Capture the cell that displays the provided text and extract its [x, y] central coordinate. 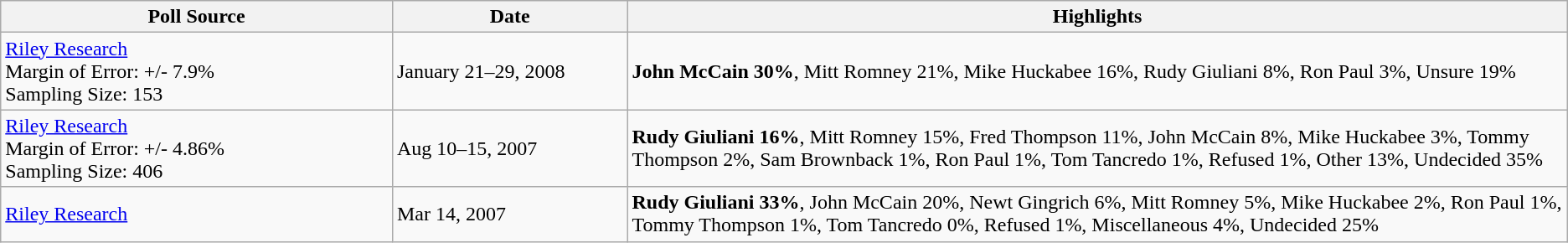
Date [509, 17]
January 21–29, 2008 [509, 71]
Highlights [1097, 17]
Riley ResearchMargin of Error: +/- 4.86% Sampling Size: 406 [197, 148]
Poll Source [197, 17]
John McCain 30%, Mitt Romney 21%, Mike Huckabee 16%, Rudy Giuliani 8%, Ron Paul 3%, Unsure 19% [1097, 71]
Aug 10–15, 2007 [509, 148]
Mar 14, 2007 [509, 215]
Riley ResearchMargin of Error: +/- 7.9% Sampling Size: 153 [197, 71]
Riley Research [197, 215]
